Find where the given text appears and provide that cell's center as (x, y) coordinate. 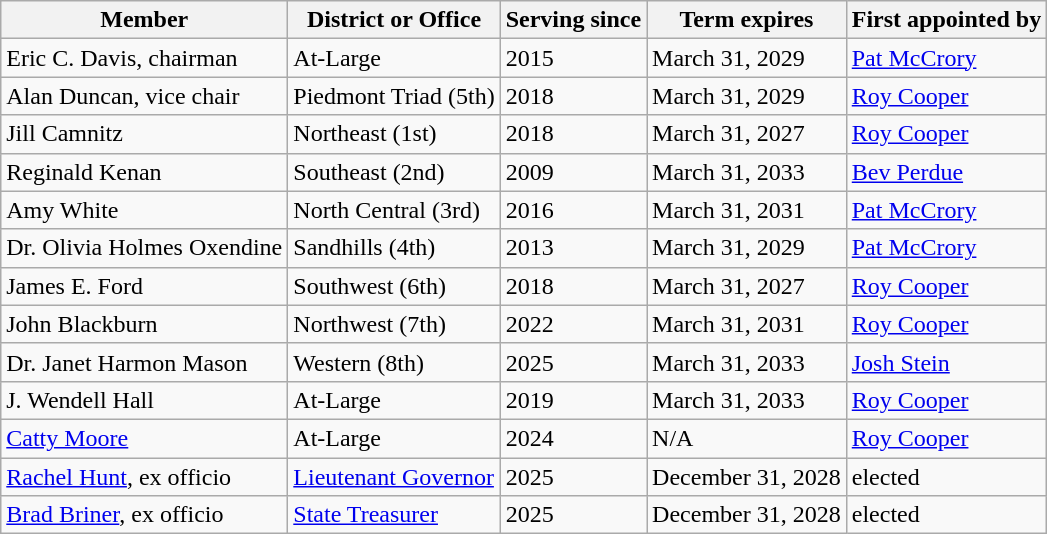
2019 (573, 400)
First appointed by (946, 20)
Catty Moore (144, 438)
District or Office (394, 20)
2009 (573, 172)
Western (8th) (394, 362)
Alan Duncan, vice chair (144, 96)
James E. Ford (144, 286)
Dr. Olivia Holmes Oxendine (144, 248)
Sandhills (4th) (394, 248)
2016 (573, 210)
Eric C. Davis, chairman (144, 58)
J. Wendell Hall (144, 400)
2022 (573, 324)
Northeast (1st) (394, 134)
2024 (573, 438)
Term expires (747, 20)
State Treasurer (394, 515)
Lieutenant Governor (394, 477)
North Central (3rd) (394, 210)
2013 (573, 248)
John Blackburn (144, 324)
Bev Perdue (946, 172)
Piedmont Triad (5th) (394, 96)
Jill Camnitz (144, 134)
Southwest (6th) (394, 286)
2015 (573, 58)
N/A (747, 438)
Reginald Kenan (144, 172)
Dr. Janet Harmon Mason (144, 362)
Josh Stein (946, 362)
Southeast (2nd) (394, 172)
Serving since (573, 20)
Northwest (7th) (394, 324)
Member (144, 20)
Rachel Hunt, ex officio (144, 477)
Amy White (144, 210)
Brad Briner, ex officio (144, 515)
